Extract the (x, y) coordinate from the center of the cell holding the provided text.  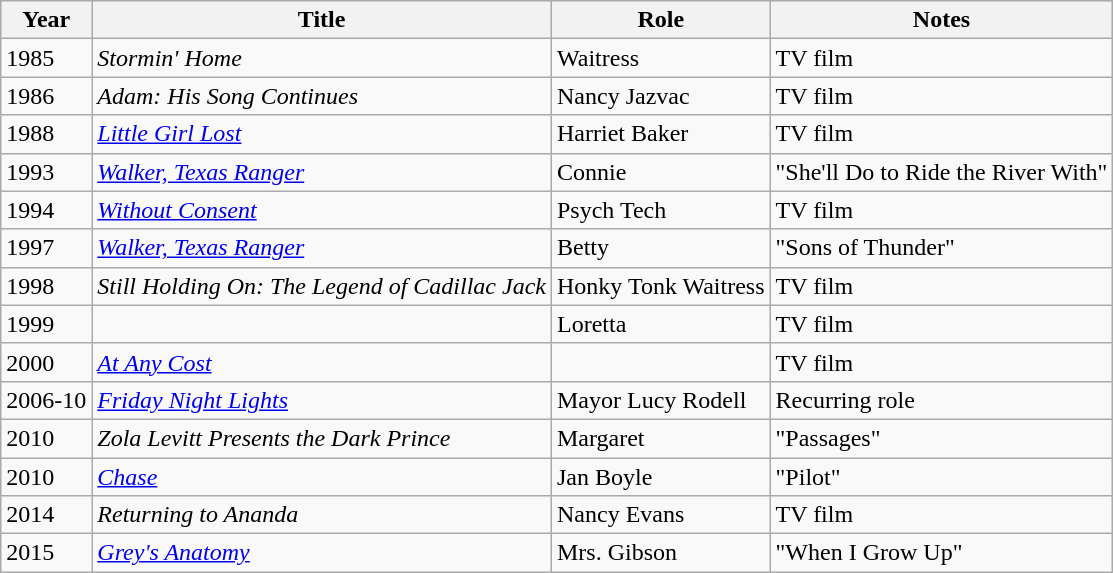
Psych Tech (660, 210)
Chase (322, 477)
1985 (46, 58)
"Pilot" (942, 477)
Recurring role (942, 400)
1997 (46, 248)
1999 (46, 324)
Friday Night Lights (322, 400)
1994 (46, 210)
1988 (46, 134)
Zola Levitt Presents the Dark Prince (322, 438)
Honky Tonk Waitress (660, 286)
Year (46, 20)
Connie (660, 172)
1993 (46, 172)
1986 (46, 96)
"Passages" (942, 438)
Grey's Anatomy (322, 553)
2000 (46, 362)
Margaret (660, 438)
Title (322, 20)
At Any Cost (322, 362)
Mrs. Gibson (660, 553)
Still Holding On: The Legend of Cadillac Jack (322, 286)
Nancy Evans (660, 515)
"Sons of Thunder" (942, 248)
Notes (942, 20)
2014 (46, 515)
"When I Grow Up" (942, 553)
Loretta (660, 324)
2015 (46, 553)
"She'll Do to Ride the River With" (942, 172)
Betty (660, 248)
Jan Boyle (660, 477)
Stormin' Home (322, 58)
Mayor Lucy Rodell (660, 400)
Role (660, 20)
Nancy Jazvac (660, 96)
Waitress (660, 58)
Little Girl Lost (322, 134)
Harriet Baker (660, 134)
Adam: His Song Continues (322, 96)
2006-10 (46, 400)
1998 (46, 286)
Returning to Ananda (322, 515)
Without Consent (322, 210)
